For the text-containing cell, return its midpoint in [x, y] coordinate format. 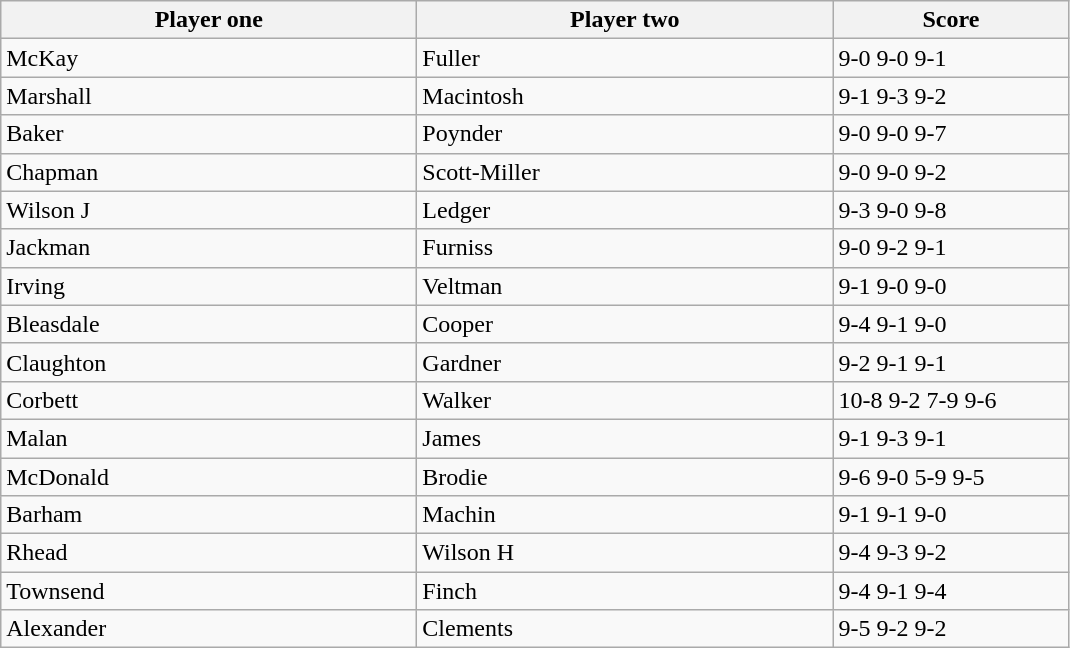
Cooper [625, 324]
Chapman [209, 172]
Scott-Miller [625, 172]
9-1 9-1 9-0 [951, 515]
Furniss [625, 248]
Fuller [625, 58]
Barham [209, 515]
Gardner [625, 362]
9-0 9-0 9-2 [951, 172]
Machin [625, 515]
Jackman [209, 248]
9-3 9-0 9-8 [951, 210]
James [625, 438]
Poynder [625, 134]
Corbett [209, 400]
Rhead [209, 553]
Bleasdale [209, 324]
9-0 9-0 9-1 [951, 58]
Baker [209, 134]
Finch [625, 591]
Malan [209, 438]
9-4 9-1 9-4 [951, 591]
Claughton [209, 362]
Walker [625, 400]
Wilson J [209, 210]
Marshall [209, 96]
9-1 9-3 9-2 [951, 96]
9-5 9-2 9-2 [951, 629]
Townsend [209, 591]
9-1 9-0 9-0 [951, 286]
9-1 9-3 9-1 [951, 438]
McDonald [209, 477]
Irving [209, 286]
9-6 9-0 5-9 9-5 [951, 477]
Brodie [625, 477]
10-8 9-2 7-9 9-6 [951, 400]
9-2 9-1 9-1 [951, 362]
McKay [209, 58]
9-0 9-2 9-1 [951, 248]
Macintosh [625, 96]
Player two [625, 20]
Ledger [625, 210]
9-0 9-0 9-7 [951, 134]
Player one [209, 20]
Alexander [209, 629]
Veltman [625, 286]
Score [951, 20]
9-4 9-3 9-2 [951, 553]
9-4 9-1 9-0 [951, 324]
Wilson H [625, 553]
Clements [625, 629]
